Return the [X, Y] coordinate for the center point of the cell that contains the specified text.  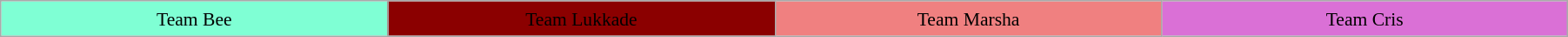
Team Cris [1364, 18]
Team Marsha [969, 18]
Team Bee [195, 18]
Team Lukkade [581, 18]
